Pinpoint the cell where the given text exists, returning its [X, Y] midpoint coordinate. 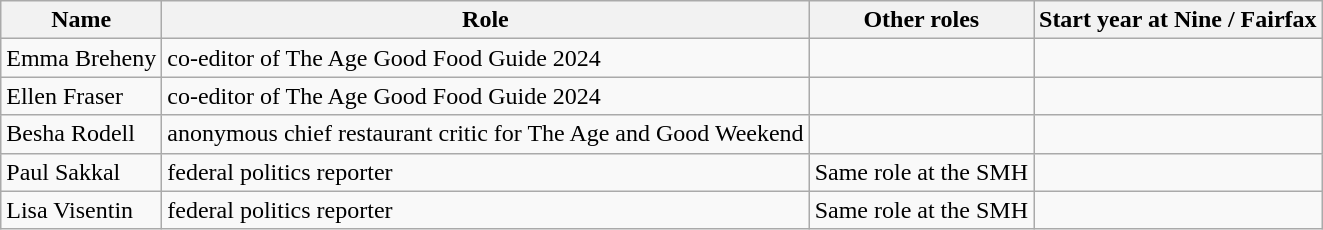
Role [486, 20]
Emma Breheny [82, 58]
Name [82, 20]
anonymous chief restaurant critic for The Age and Good Weekend [486, 134]
Lisa Visentin [82, 210]
Besha Rodell [82, 134]
Ellen Fraser [82, 96]
Paul Sakkal [82, 172]
Other roles [921, 20]
Start year at Nine / Fairfax [1178, 20]
